Locate the cell with the specified text and output its (X, Y) center coordinate. 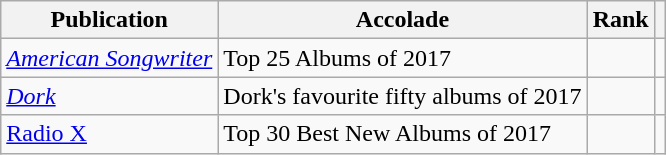
Top 25 Albums of 2017 (402, 58)
Publication (110, 20)
Rank (620, 20)
American Songwriter (110, 58)
Radio X (110, 134)
Accolade (402, 20)
Dork's favourite fifty albums of 2017 (402, 96)
Dork (110, 96)
Top 30 Best New Albums of 2017 (402, 134)
